Extract the (X, Y) coordinate from the center of the cell holding the provided text.  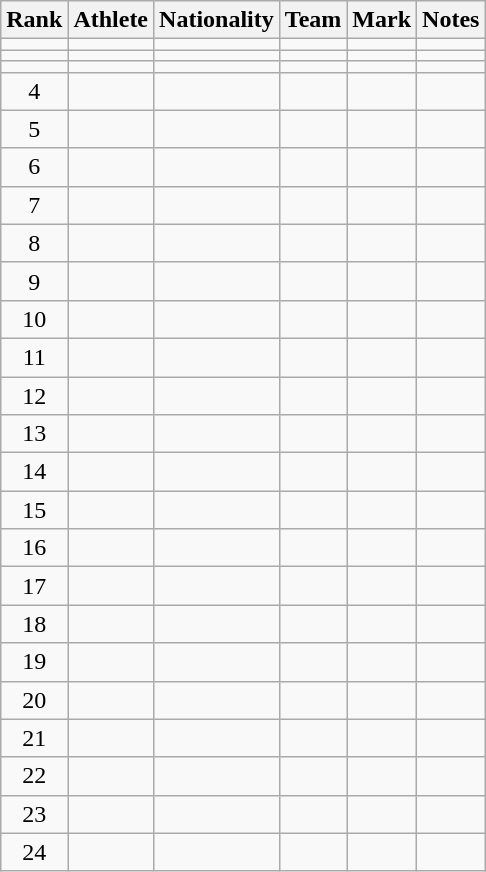
22 (34, 776)
8 (34, 243)
7 (34, 205)
12 (34, 395)
6 (34, 167)
21 (34, 738)
5 (34, 129)
13 (34, 434)
Mark (382, 20)
Athlete (111, 20)
15 (34, 510)
20 (34, 700)
18 (34, 624)
19 (34, 662)
17 (34, 586)
Rank (34, 20)
Notes (451, 20)
14 (34, 472)
24 (34, 852)
9 (34, 281)
16 (34, 548)
Team (313, 20)
4 (34, 91)
Nationality (217, 20)
23 (34, 814)
10 (34, 319)
11 (34, 357)
